Find where the given text appears and provide that cell's center as (x, y) coordinate. 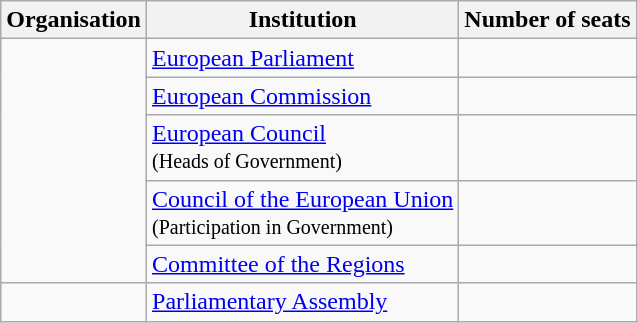
Committee of the Regions (303, 264)
European Council(Heads of Government) (303, 148)
Parliamentary Assembly (303, 302)
Number of seats (548, 20)
European Commission (303, 96)
Organisation (74, 20)
Institution (303, 20)
Council of the European Union(Participation in Government) (303, 212)
European Parliament (303, 58)
